Return the [x, y] coordinate for the center point of the cell that contains the specified text.  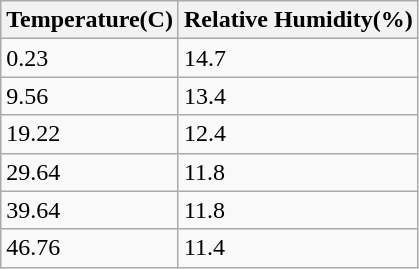
19.22 [90, 134]
11.4 [298, 248]
46.76 [90, 248]
29.64 [90, 172]
9.56 [90, 96]
Temperature(C) [90, 20]
13.4 [298, 96]
14.7 [298, 58]
39.64 [90, 210]
Relative Humidity(%) [298, 20]
0.23 [90, 58]
12.4 [298, 134]
